Extract the (x, y) coordinate from the center of the cell holding the provided text.  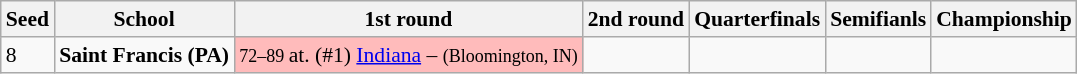
Quarterfinals (757, 19)
School (144, 19)
72–89 at. (#1) Indiana – (Bloomington, IN) (408, 55)
Seed (28, 19)
Semifianls (878, 19)
2nd round (636, 19)
8 (28, 55)
Championship (1004, 19)
Saint Francis (PA) (144, 55)
1st round (408, 19)
